Return [x, y] of the center of cell containing provided text 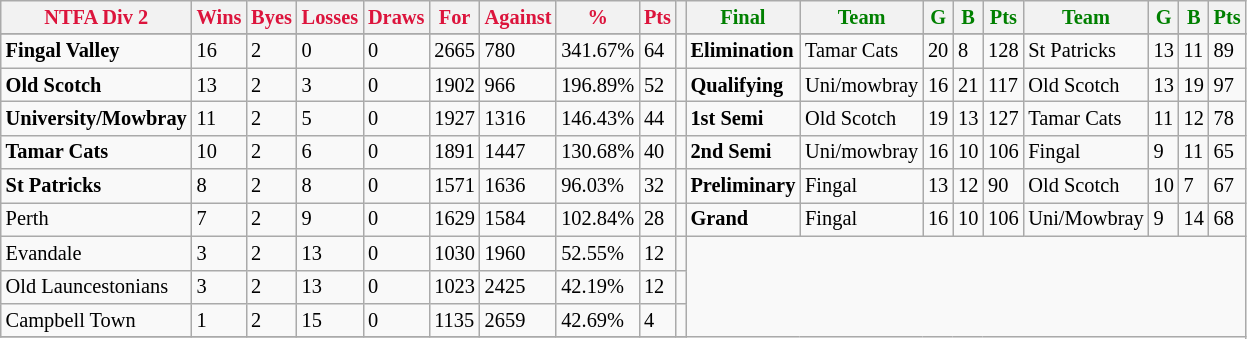
Grand [744, 219]
128 [1003, 51]
Losses [330, 17]
67 [1228, 186]
64 [658, 51]
32 [658, 186]
Perth [96, 219]
Elimination [744, 51]
1927 [454, 118]
20 [938, 51]
6 [330, 152]
1629 [454, 219]
341.67% [598, 51]
90 [1003, 186]
40 [658, 152]
1636 [518, 186]
1960 [518, 253]
65 [1228, 152]
Preliminary [744, 186]
1023 [454, 287]
1 [220, 320]
5 [330, 118]
1447 [518, 152]
15 [330, 320]
146.43% [598, 118]
Final [744, 17]
2425 [518, 287]
1902 [454, 85]
127 [1003, 118]
68 [1228, 219]
196.89% [598, 85]
780 [518, 51]
78 [1228, 118]
Wins [220, 17]
44 [658, 118]
52 [658, 85]
1891 [454, 152]
966 [518, 85]
Old Launcestonians [96, 287]
Campbell Town [96, 320]
Evandale [96, 253]
2665 [454, 51]
52.55% [598, 253]
Fingal Valley [96, 51]
Byes [271, 17]
Against [518, 17]
42.69% [598, 320]
1571 [454, 186]
Qualifying [744, 85]
42.19% [598, 287]
1584 [518, 219]
102.84% [598, 219]
NTFA Div 2 [96, 17]
1316 [518, 118]
28 [658, 219]
4 [658, 320]
For [454, 17]
97 [1228, 85]
130.68% [598, 152]
% [598, 17]
89 [1228, 51]
2659 [518, 320]
University/Mowbray [96, 118]
Draws [396, 17]
117 [1003, 85]
21 [968, 85]
96.03% [598, 186]
14 [1194, 219]
1st Semi [744, 118]
Uni/Mowbray [1086, 219]
1135 [454, 320]
2nd Semi [744, 152]
1030 [454, 253]
